From the cell containing the given text, extract its center point as (x, y) coordinate. 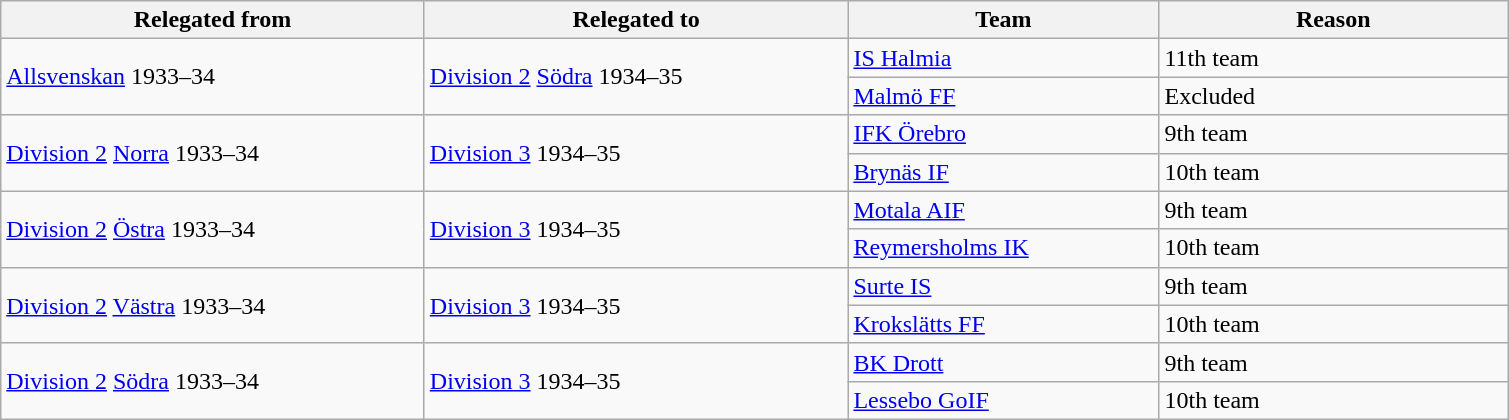
Team (1004, 20)
Surte IS (1004, 286)
Krokslätts FF (1004, 324)
Relegated to (636, 20)
IS Halmia (1004, 58)
Division 2 Södra 1934–35 (636, 77)
Lessebo GoIF (1004, 400)
Relegated from (213, 20)
11th team (1334, 58)
Allsvenskan 1933–34 (213, 77)
Malmö FF (1004, 96)
Division 2 Södra 1933–34 (213, 381)
Reymersholms IK (1004, 248)
Division 2 Östra 1933–34 (213, 229)
Brynäs IF (1004, 172)
Motala AIF (1004, 210)
Reason (1334, 20)
Excluded (1334, 96)
Division 2 Norra 1933–34 (213, 153)
IFK Örebro (1004, 134)
BK Drott (1004, 362)
Division 2 Västra 1933–34 (213, 305)
